Search for the cell housing the specified text and yield its [x, y] center coordinate. 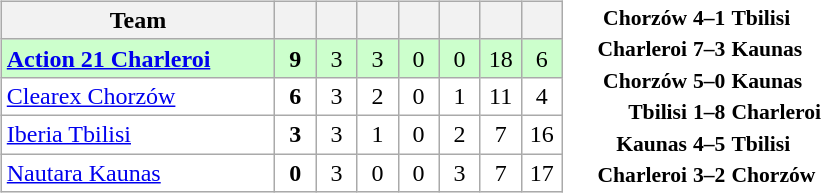
11 [500, 96]
5–0 [710, 80]
Tbilisi [642, 112]
3–2 [710, 175]
16 [542, 134]
Nautara Kaunas [138, 173]
1–8 [710, 112]
4–5 [710, 143]
Iberia Tbilisi [138, 134]
18 [500, 58]
Kaunas [642, 143]
17 [542, 173]
7–3 [710, 49]
Action 21 Charleroi [138, 58]
4–1 [710, 17]
Clearex Chorzów [138, 96]
Team [138, 20]
9 [296, 58]
4 [542, 96]
